Scan for the cell matching the given text and deliver its (x, y) coordinate at center. 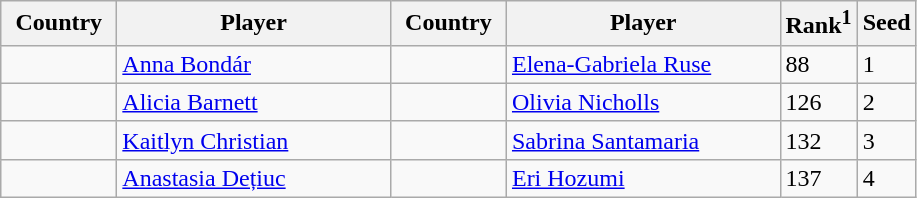
3 (886, 140)
Olivia Nicholls (643, 102)
Anastasia Dețiuc (254, 178)
Alicia Barnett (254, 102)
137 (818, 178)
Rank1 (818, 24)
Kaitlyn Christian (254, 140)
1 (886, 64)
4 (886, 178)
Sabrina Santamaria (643, 140)
126 (818, 102)
Anna Bondár (254, 64)
88 (818, 64)
2 (886, 102)
132 (818, 140)
Elena-Gabriela Ruse (643, 64)
Seed (886, 24)
Eri Hozumi (643, 178)
